Return [x, y] of the center of cell containing provided text 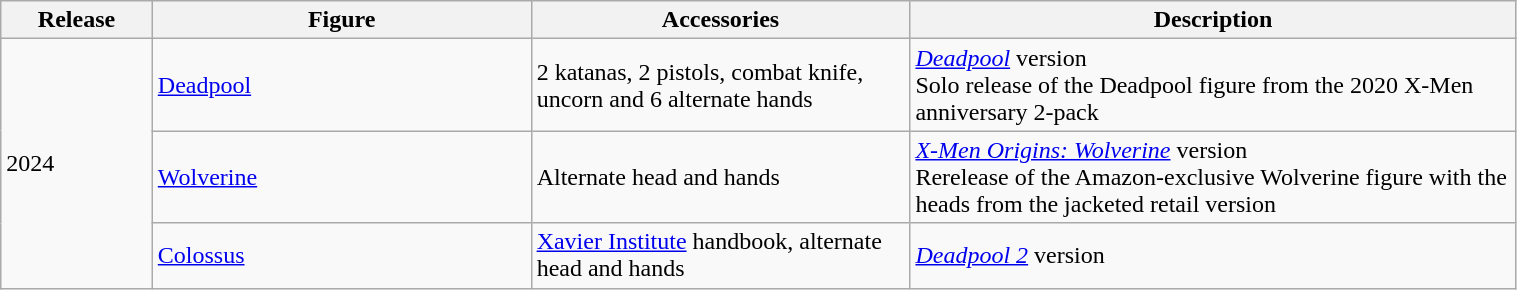
Alternate head and hands [720, 177]
Deadpool versionSolo release of the Deadpool figure from the 2020 X-Men anniversary 2-pack [1213, 85]
Xavier Institute handbook, alternate head and hands [720, 256]
Figure [342, 20]
Release [77, 20]
Wolverine [342, 177]
Description [1213, 20]
Deadpool 2 version [1213, 256]
Colossus [342, 256]
2 katanas, 2 pistols, combat knife, uncorn and 6 alternate hands [720, 85]
2024 [77, 164]
X-Men Origins: Wolverine versionRerelease of the Amazon-exclusive Wolverine figure with the heads from the jacketed retail version [1213, 177]
Accessories [720, 20]
Deadpool [342, 85]
